Extract the (X, Y) coordinate from the center of the cell holding the provided text.  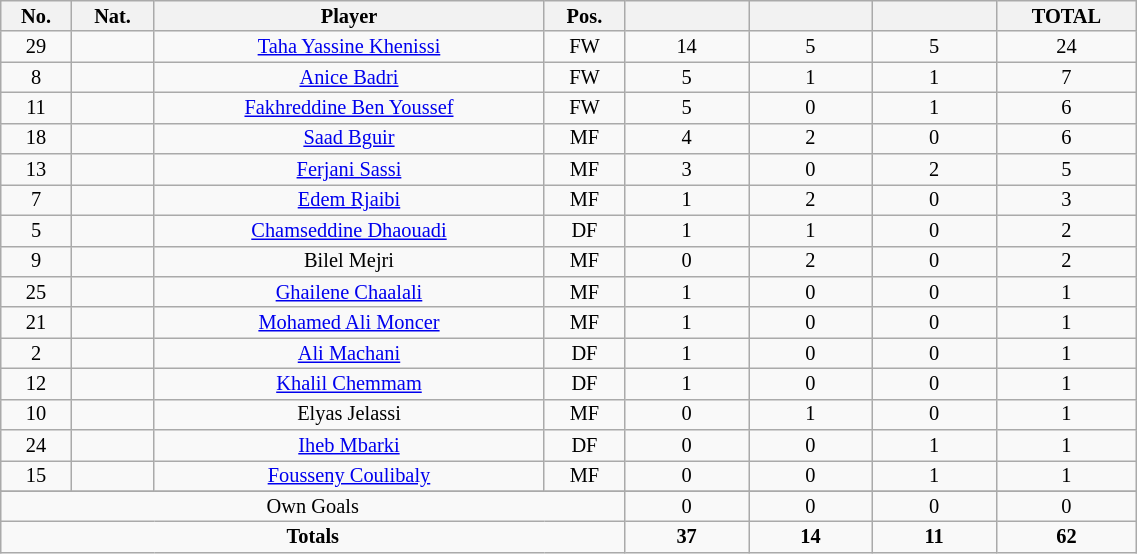
Fakhreddine Ben Youssef (349, 108)
Mohamed Ali Moncer (349, 322)
Ferjani Sassi (349, 170)
9 (36, 262)
62 (1066, 538)
Ghailene Chaalali (349, 292)
8 (36, 78)
Khalil Chemmam (349, 384)
Fousseny Coulibaly (349, 476)
37 (687, 538)
Nat. (112, 16)
Player (349, 16)
Chamseddine Dhaouadi (349, 230)
4 (687, 138)
Elyas Jelassi (349, 414)
18 (36, 138)
10 (36, 414)
29 (36, 46)
21 (36, 322)
No. (36, 16)
Saad Bguir (349, 138)
Totals (313, 538)
Iheb Mbarki (349, 446)
Bilel Mejri (349, 262)
25 (36, 292)
Pos. (584, 16)
Anice Badri (349, 78)
Ali Machani (349, 354)
12 (36, 384)
15 (36, 476)
TOTAL (1066, 16)
Taha Yassine Khenissi (349, 46)
13 (36, 170)
Edem Rjaibi (349, 200)
Own Goals (313, 506)
